Extract the (x, y) coordinate from the center of the cell holding the provided text.  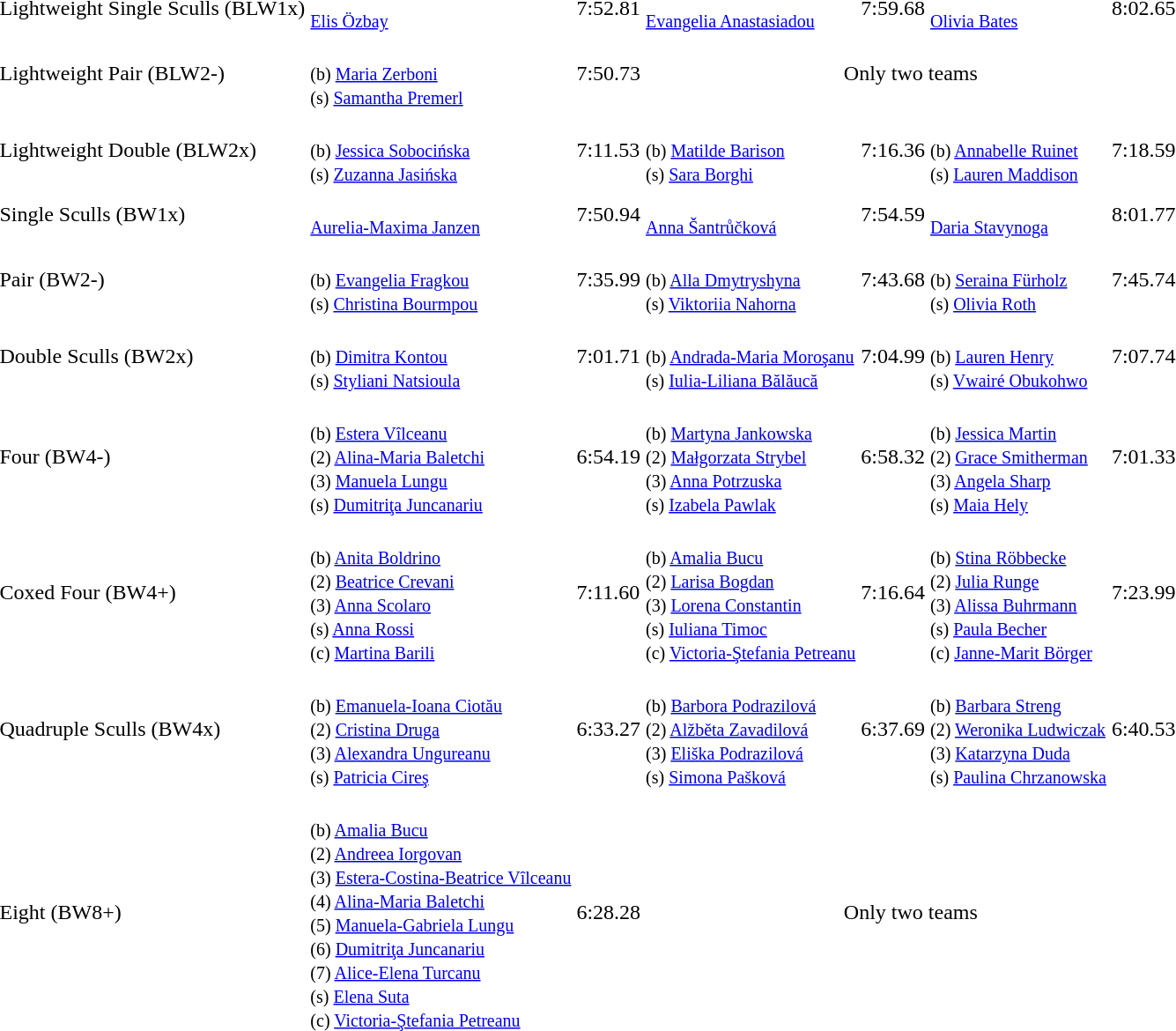
6:54.19 (609, 456)
7:35.99 (609, 279)
(b) Annabelle Ruinet(s) Lauren Maddison (1018, 150)
(b) Jessica Martin(2) Grace Smitherman(3) Angela Sharp(s) Maia Hely (1018, 456)
(b) Barbora Podrazilová(2) Alžběta Zavadilová(3) Eliška Podrazilová(s) Simona Pašková (751, 729)
(b) Estera Vîlceanu(2) Alina-Maria Baletchi(3) Manuela Lungu(s) Dumitriţa Juncanariu (440, 456)
(b) Maria Zerboni(s) Samantha Premerl (440, 73)
(b) Emanuela-Ioana Ciotău(2) Cristina Druga(3) Alexandra Ungureanu(s) Patricia Cireş (440, 729)
(b) Jessica Sobocińska(s) Zuzanna Jasińska (440, 150)
(b) Anita Boldrino(2) Beatrice Crevani(3) Anna Scolaro(s) Anna Rossi(c) Martina Barili (440, 592)
(b) Matilde Barison(s) Sara Borghi (751, 150)
(b) Martyna Jankowska(2) Małgorzata Strybel(3) Anna Potrzuska(s) Izabela Pawlak (751, 456)
7:50.94 (609, 215)
7:43.68 (893, 279)
6:37.69 (893, 729)
7:11.60 (609, 592)
7:11.53 (609, 150)
(b) Andrada-Maria Moroşanu(s) Iulia-Liliana Bălăucă (751, 356)
7:16.36 (893, 150)
7:16.64 (893, 592)
7:01.71 (609, 356)
7:50.73 (609, 73)
7:04.99 (893, 356)
(b) Alla Dmytryshyna(s) Viktoriia Nahorna (751, 279)
Aurelia-Maxima Janzen (440, 215)
(b) Amalia Bucu(2) Larisa Bogdan(3) Lorena Constantin(s) Iuliana Timoc(c) Victoria-Ştefania Petreanu (751, 592)
(b) Stina Röbbecke(2) Julia Runge(3) Alissa Buhrmann(s) Paula Becher(c) Janne-Marit Börger (1018, 592)
(b) Lauren Henry(s) Vwairé Obukohwo (1018, 356)
6:33.27 (609, 729)
6:58.32 (893, 456)
(b) Dimitra Kontou(s) Styliani Natsioula (440, 356)
Daria Stavynoga (1018, 215)
(b) Seraina Fürholz(s) Olivia Roth (1018, 279)
(b) Barbara Streng(2) Weronika Ludwiczak(3) Katarzyna Duda(s) Paulina Chrzanowska (1018, 729)
7:54.59 (893, 215)
Anna Šantrůčková (751, 215)
(b) Evangelia Fragkou(s) Christina Bourmpou (440, 279)
